Locate the cell with the specified text and output its (x, y) center coordinate. 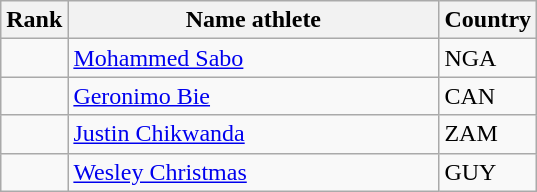
Rank (34, 20)
Wesley Christmas (254, 172)
ZAM (488, 134)
GUY (488, 172)
CAN (488, 96)
NGA (488, 58)
Country (488, 20)
Geronimo Bie (254, 96)
Name athlete (254, 20)
Justin Chikwanda (254, 134)
Mohammed Sabo (254, 58)
